Determine the [x, y] coordinate at the center of the cell enclosing the given text.  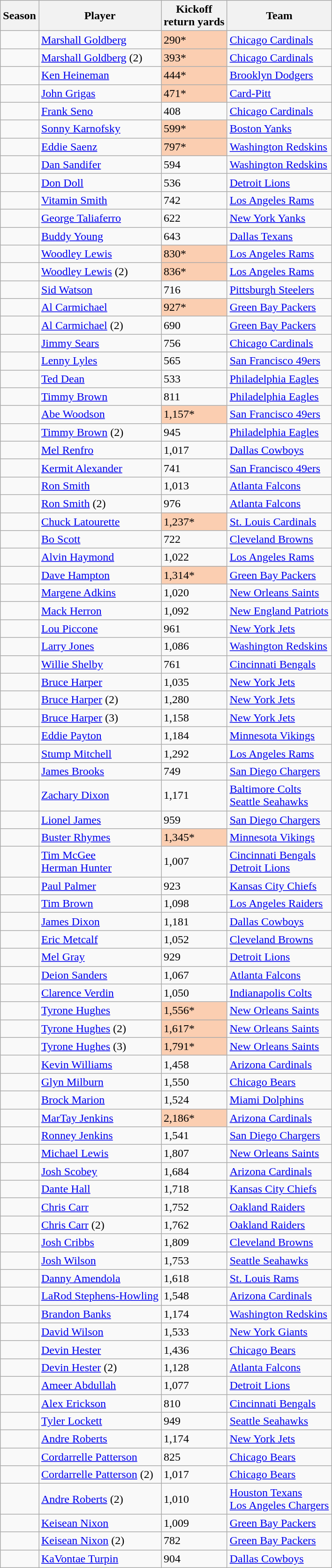
Sid Watson [99, 290]
Zachary Dixon [99, 795]
1,086 [194, 646]
Eric Metcalf [99, 939]
1,013 [194, 486]
Buddy Young [99, 236]
Timmy Brown (2) [99, 432]
Marshall Goldberg (2) [99, 58]
Miami Dolphins [279, 1100]
1,314* [194, 575]
1,809 [194, 1243]
Kevin Williams [99, 1064]
1,550 [194, 1082]
New York Giants [279, 1332]
949 [194, 1421]
Kickoff return yards [194, 16]
1,035 [194, 682]
Abe Woodson [99, 414]
Kermit Alexander [99, 468]
Dan Sandifer [99, 165]
Frank Seno [99, 111]
836* [194, 272]
1,292 [194, 753]
Tyrone Hughes (3) [99, 1046]
Ken Heineman [99, 75]
Team [279, 16]
St. Louis Rams [279, 1278]
Dave Hampton [99, 575]
Tim McGeeHerman Hunter [99, 862]
1,128 [194, 1367]
James Dixon [99, 922]
742 [194, 200]
Bruce Harper (2) [99, 700]
622 [194, 218]
1,753 [194, 1260]
Keisean Nixon [99, 1523]
1,618 [194, 1278]
811 [194, 397]
Larry Jones [99, 646]
929 [194, 957]
290* [194, 40]
716 [194, 290]
959 [194, 820]
1,684 [194, 1171]
1,007 [194, 862]
Pittsburgh Steelers [279, 290]
Timmy Brown [99, 397]
797* [194, 147]
1,718 [194, 1189]
761 [194, 664]
825 [194, 1457]
George Taliaferro [99, 218]
Mack Herron [99, 611]
St. Louis Cardinals [279, 522]
927* [194, 308]
1,807 [194, 1154]
Devin Hester [99, 1350]
Willie Shelby [99, 664]
749 [194, 771]
1,050 [194, 993]
New York Yanks [279, 218]
James Brooks [99, 771]
Josh Wilson [99, 1260]
1,184 [194, 735]
1,436 [194, 1350]
Chuck Latourette [99, 522]
Al Carmichael (2) [99, 325]
1,157* [194, 414]
1,548 [194, 1296]
Chris Carr [99, 1207]
Indianapolis Colts [279, 993]
Buster Rhymes [99, 838]
643 [194, 236]
1,791* [194, 1046]
1,098 [194, 904]
1,010 [194, 1499]
408 [194, 111]
565 [194, 361]
LaRod Stephens-Howling [99, 1296]
Cordarrelle Patterson [99, 1457]
Ron Smith (2) [99, 503]
2,186* [194, 1118]
Tim Brown [99, 904]
690 [194, 325]
Ron Smith [99, 486]
Brandon Banks [99, 1314]
Sonny Karnofsky [99, 129]
Al Carmichael [99, 308]
1,237* [194, 522]
Margene Adkins [99, 593]
976 [194, 503]
Card-Pitt [279, 93]
1,020 [194, 593]
1,022 [194, 557]
904 [194, 1559]
Deion Sanders [99, 975]
1,556* [194, 1011]
Mel Gray [99, 957]
Houston Texans Los Angeles Chargers [279, 1499]
MarTay Jenkins [99, 1118]
Devin Hester (2) [99, 1367]
1,009 [194, 1523]
Vitamin Smith [99, 200]
Chris Carr (2) [99, 1225]
1,158 [194, 718]
Tyrone Hughes (2) [99, 1028]
Jimmy Sears [99, 343]
536 [194, 182]
Michael Lewis [99, 1154]
Alvin Haymond [99, 557]
945 [194, 432]
471* [194, 93]
1,541 [194, 1136]
Marshall Goldberg [99, 40]
Ameer Abdullah [99, 1385]
Clarence Verdin [99, 993]
Lionel James [99, 820]
Josh Scobey [99, 1171]
Stump Mitchell [99, 753]
Bruce Harper (3) [99, 718]
1,181 [194, 922]
Brock Marion [99, 1100]
Brooklyn Dodgers [279, 75]
Dante Hall [99, 1189]
David Wilson [99, 1332]
Ted Dean [99, 379]
830* [194, 254]
Bo Scott [99, 540]
1,345* [194, 838]
810 [194, 1403]
Woodley Lewis [99, 254]
Player [99, 16]
Ronney Jenkins [99, 1136]
Cordarrelle Patterson (2) [99, 1475]
722 [194, 540]
594 [194, 165]
923 [194, 886]
Lou Piccone [99, 629]
1,280 [194, 700]
Paul Palmer [99, 886]
Dallas Texans [279, 236]
Mel Renfro [99, 450]
Lenny Lyles [99, 361]
Eddie Saenz [99, 147]
Bruce Harper [99, 682]
Keisean Nixon (2) [99, 1541]
741 [194, 468]
Eddie Payton [99, 735]
1,092 [194, 611]
444* [194, 75]
1,752 [194, 1207]
KaVontae Turpin [99, 1559]
599* [194, 129]
Glyn Milburn [99, 1082]
John Grigas [99, 93]
Tyler Lockett [99, 1421]
1,052 [194, 939]
Tyrone Hughes [99, 1011]
1,762 [194, 1225]
1,067 [194, 975]
Woodley Lewis (2) [99, 272]
1,171 [194, 795]
Boston Yanks [279, 129]
Don Doll [99, 182]
Season [20, 16]
1,458 [194, 1064]
Andre Roberts (2) [99, 1499]
961 [194, 629]
Cincinnati BengalsDetroit Lions [279, 862]
Los Angeles Raiders [279, 904]
1,077 [194, 1385]
782 [194, 1541]
393* [194, 58]
Baltimore ColtsSeattle Seahawks [279, 795]
Josh Cribbs [99, 1243]
1,533 [194, 1332]
1,617* [194, 1028]
Danny Amendola [99, 1278]
Alex Erickson [99, 1403]
1,524 [194, 1100]
Andre Roberts [99, 1439]
533 [194, 379]
New England Patriots [279, 611]
756 [194, 343]
